Determine the (x, y) coordinate at the center of the cell enclosing the given text.  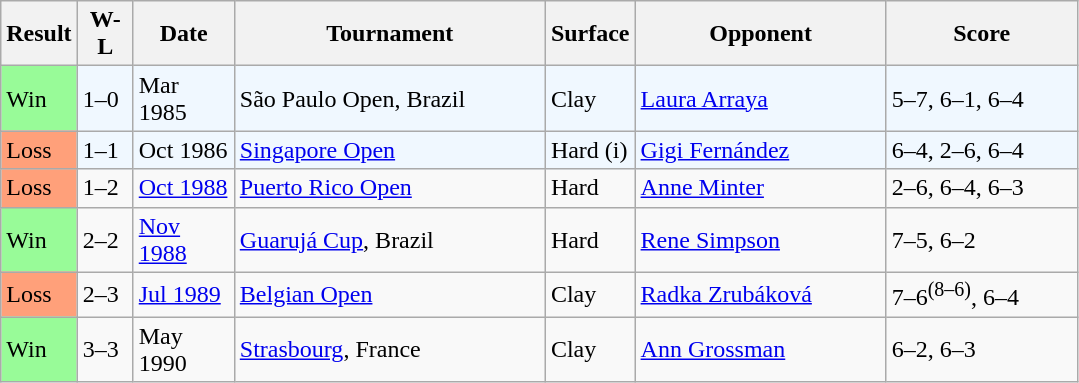
Result (39, 34)
Singapore Open (390, 150)
Radka Zrubáková (760, 294)
Score (982, 34)
W-L (105, 34)
Belgian Open (390, 294)
Guarujá Cup, Brazil (390, 240)
Oct 1988 (184, 188)
Mar 1985 (184, 98)
Opponent (760, 34)
2–6, 6–4, 6–3 (982, 188)
Jul 1989 (184, 294)
6–4, 2–6, 6–4 (982, 150)
Date (184, 34)
Gigi Fernández (760, 150)
1–2 (105, 188)
Laura Arraya (760, 98)
7–6(8–6), 6–4 (982, 294)
1–0 (105, 98)
7–5, 6–2 (982, 240)
5–7, 6–1, 6–4 (982, 98)
Puerto Rico Open (390, 188)
1–1 (105, 150)
Ann Grossman (760, 350)
6–2, 6–3 (982, 350)
Oct 1986 (184, 150)
Nov 1988 (184, 240)
Tournament (390, 34)
2–2 (105, 240)
Rene Simpson (760, 240)
Surface (590, 34)
May 1990 (184, 350)
São Paulo Open, Brazil (390, 98)
3–3 (105, 350)
Anne Minter (760, 188)
Hard (i) (590, 150)
2–3 (105, 294)
Strasbourg, France (390, 350)
